Pinpoint the cell where the given text exists, returning its [X, Y] midpoint coordinate. 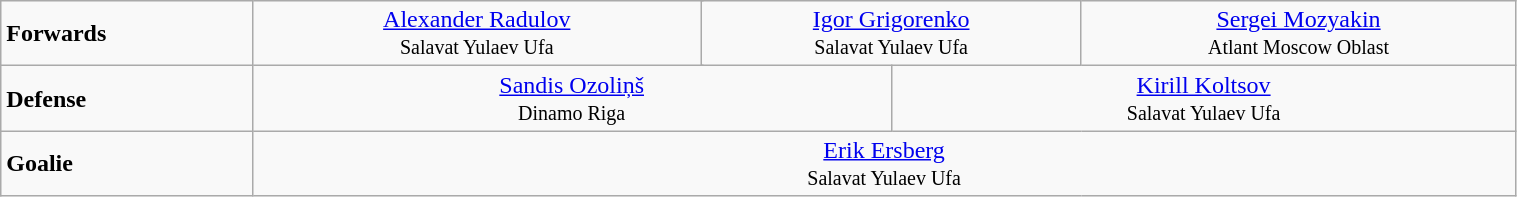
Igor GrigorenkoSalavat Yulaev Ufa [891, 34]
Alexander RadulovSalavat Yulaev Ufa [476, 34]
Sandis OzoliņšDinamo Riga [572, 98]
Goalie [126, 164]
Erik ErsbergSalavat Yulaev Ufa [884, 164]
Forwards [126, 34]
Sergei MozyakinAtlant Moscow Oblast [1298, 34]
Defense [126, 98]
Kirill KoltsovSalavat Yulaev Ufa [1204, 98]
